Identify which cell holds the provided text, then report its (X, Y) central coordinate. 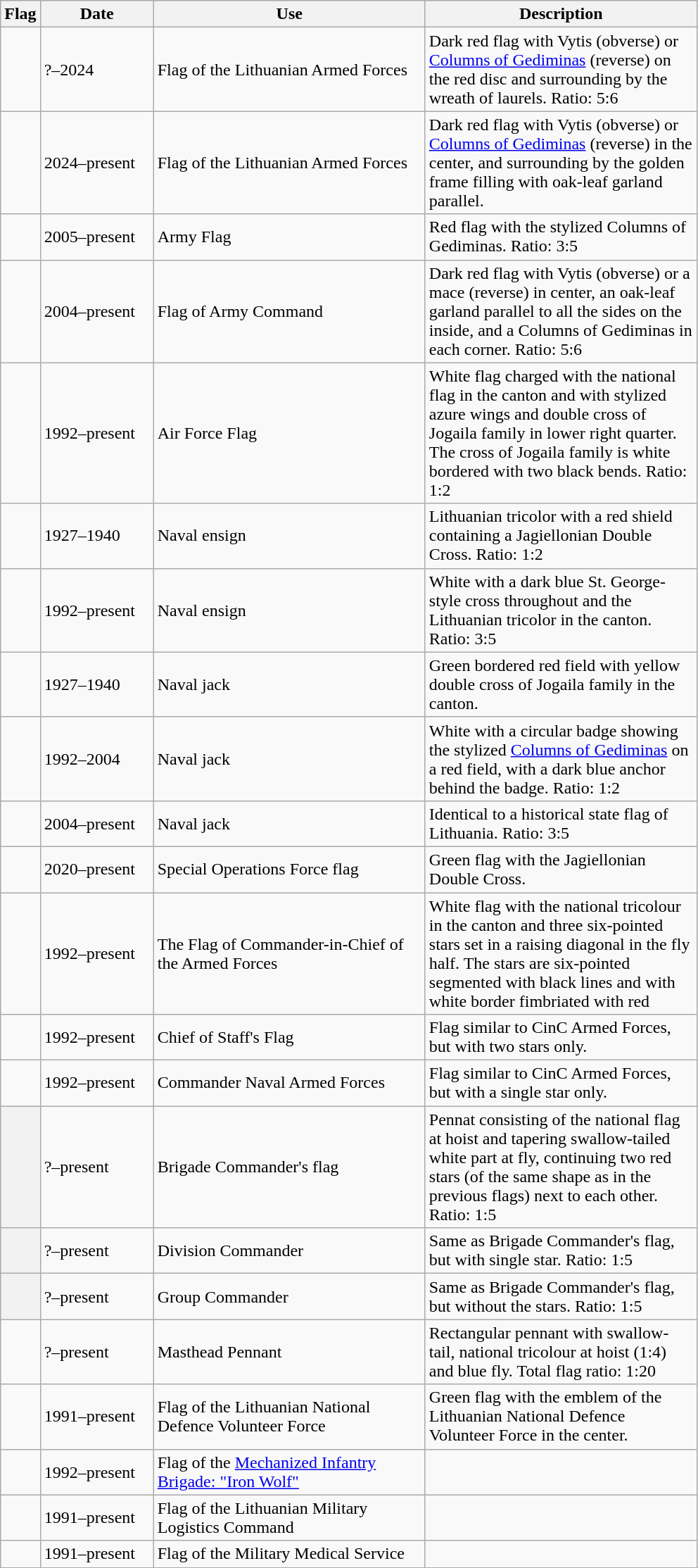
Flag (20, 14)
2020–present (97, 869)
Green flag with the Jagiellonian Double Cross. (561, 869)
White with a circular badge showing the stylized Columns of Gediminas on a red field, with a dark blue anchor behind the badge. Ratio: 1:2 (561, 759)
Air Force Flag (289, 433)
Date (97, 14)
Description (561, 14)
Division Commander (289, 1250)
Same as Brigade Commander's flag, but with single star. Ratio: 1:5 (561, 1250)
Lithuanian tricolor with a red shield containing a Jagiellonian Double Cross. Ratio: 1:2 (561, 536)
Green flag with the emblem of the Lithuanian National Defence Volunteer Force in the center. (561, 1417)
Brigade Commander's flag (289, 1167)
Same as Brigade Commander's flag, but without the stars. Ratio: 1:5 (561, 1297)
2005–present (97, 237)
Army Flag (289, 237)
Flag of the Lithuanian National Defence Volunteer Force (289, 1417)
Use (289, 14)
1992–2004 (97, 759)
Masthead Pennant (289, 1352)
Flag of the Mechanized Infantry Brigade: "Iron Wolf" (289, 1472)
Rectangular pennant with swallow-tail, national tricolour at hoist (1:4) and blue fly. Total flag ratio: 1:20 (561, 1352)
The Flag of Commander-in-Chief of the Armed Forces (289, 953)
Dark red flag with Vytis (obverse) or Columns of Gediminas (reverse) on the red disc and surrounding by the wreath of laurels. Ratio: 5:6 (561, 69)
White with a dark blue St. George-style cross throughout and the Lithuanian tricolor in the canton. Ratio: 3:5 (561, 610)
2024–present (97, 163)
Flag of Army Command (289, 311)
Flag of the Lithuanian Military Logistics Command (289, 1518)
Special Operations Force flag (289, 869)
Flag similar to CinC Armed Forces, but with two stars only. (561, 1038)
Flag of the Military Medical Service (289, 1554)
Commander Naval Armed Forces (289, 1083)
Identical to a historical state flag of Lithuania. Ratio: 3:5 (561, 824)
Chief of Staff's Flag (289, 1038)
Green bordered red field with yellow double cross of Jogaila family in the canton. (561, 684)
Group Commander (289, 1297)
Flag similar to CinC Armed Forces, but with a single star only. (561, 1083)
Red flag with the stylized Columns of Gediminas. Ratio: 3:5 (561, 237)
?–2024 (97, 69)
